Locate the cell with the specified text and output its [x, y] center coordinate. 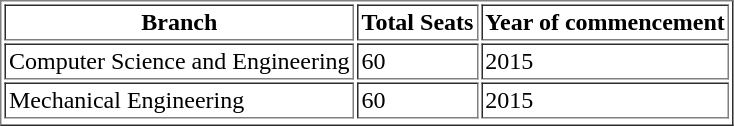
Total Seats [418, 22]
Computer Science and Engineering [179, 62]
Mechanical Engineering [179, 100]
Branch [179, 22]
Year of commencement [605, 22]
